Determine the (x, y) coordinate at the center of the cell enclosing the given text.  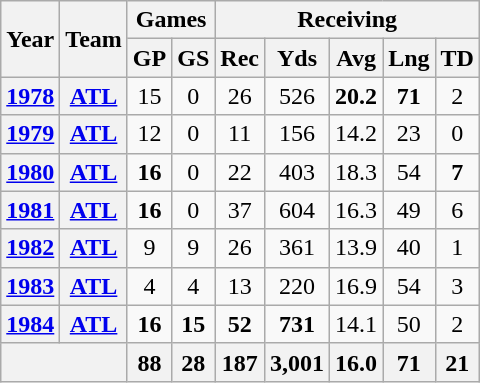
52 (240, 324)
37 (240, 210)
28 (194, 362)
220 (298, 286)
1979 (30, 134)
14.1 (356, 324)
731 (298, 324)
Team (94, 39)
3 (457, 286)
21 (457, 362)
88 (149, 362)
Receiving (348, 20)
49 (409, 210)
1981 (30, 210)
156 (298, 134)
1978 (30, 96)
1980 (30, 172)
604 (298, 210)
50 (409, 324)
12 (149, 134)
361 (298, 248)
Rec (240, 58)
1982 (30, 248)
16.0 (356, 362)
Lng (409, 58)
13 (240, 286)
20.2 (356, 96)
Games (170, 20)
187 (240, 362)
22 (240, 172)
7 (457, 172)
16.3 (356, 210)
1983 (30, 286)
13.9 (356, 248)
Yds (298, 58)
526 (298, 96)
1 (457, 248)
Avg (356, 58)
GS (194, 58)
11 (240, 134)
3,001 (298, 362)
14.2 (356, 134)
18.3 (356, 172)
40 (409, 248)
1984 (30, 324)
403 (298, 172)
6 (457, 210)
GP (149, 58)
16.9 (356, 286)
Year (30, 39)
23 (409, 134)
TD (457, 58)
